Return [X, Y] of the center of cell containing provided text 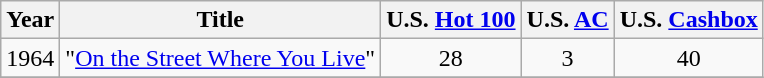
40 [688, 58]
U.S. AC [568, 20]
1964 [30, 58]
28 [451, 58]
3 [568, 58]
Title [220, 20]
U.S. Hot 100 [451, 20]
"On the Street Where You Live" [220, 58]
Year [30, 20]
U.S. Cashbox [688, 20]
